From the cell containing the given text, extract its center point as (x, y) coordinate. 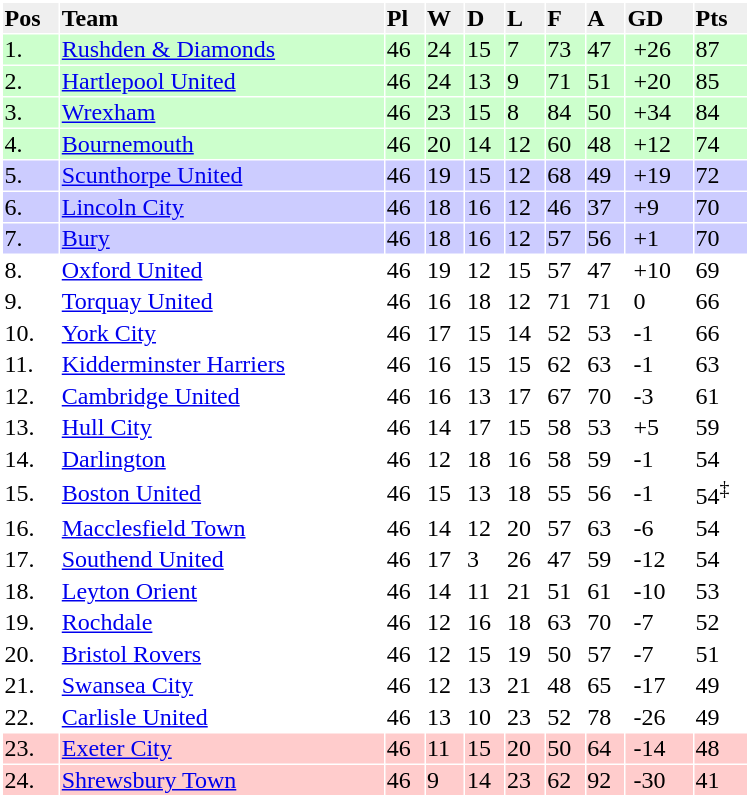
26 (526, 560)
Exeter City (222, 749)
+5 (660, 427)
73 (566, 49)
72 (720, 175)
37 (606, 207)
11. (31, 365)
Bristol Rovers (222, 654)
4. (31, 144)
-6 (660, 528)
Pl (404, 18)
Bournemouth (222, 144)
7 (526, 49)
60 (566, 144)
+19 (660, 175)
-10 (660, 591)
Boston United (222, 494)
5. (31, 175)
Wrexham (222, 113)
+10 (660, 270)
2. (31, 81)
24. (31, 780)
3 (486, 560)
Hull City (222, 427)
Pos (31, 18)
+1 (660, 239)
16. (31, 528)
Shrewsbury Town (222, 780)
-14 (660, 749)
65 (606, 686)
Hartlepool United (222, 81)
F (566, 18)
Cambridge United (222, 396)
68 (566, 175)
10. (31, 333)
8 (526, 113)
21. (31, 686)
85 (720, 81)
L (526, 18)
Rushden & Diamonds (222, 49)
Carlisle United (222, 717)
+9 (660, 207)
Darlington (222, 459)
6. (31, 207)
+20 (660, 81)
Kidderminster Harriers (222, 365)
20. (31, 654)
8. (31, 270)
+34 (660, 113)
Bury (222, 239)
-17 (660, 686)
19. (31, 623)
Team (222, 18)
13. (31, 427)
York City (222, 333)
92 (606, 780)
54‡ (720, 494)
Rochdale (222, 623)
-30 (660, 780)
12. (31, 396)
Scunthorpe United (222, 175)
Lincoln City (222, 207)
14. (31, 459)
-3 (660, 396)
18. (31, 591)
41 (720, 780)
+12 (660, 144)
74 (720, 144)
3. (31, 113)
W (444, 18)
-12 (660, 560)
64 (606, 749)
GD (660, 18)
Leyton Orient (222, 591)
69 (720, 270)
Macclesfield Town (222, 528)
17. (31, 560)
9. (31, 301)
Pts (720, 18)
23. (31, 749)
10 (486, 717)
D (486, 18)
0 (660, 301)
87 (720, 49)
-26 (660, 717)
55 (566, 494)
Oxford United (222, 270)
Swansea City (222, 686)
A (606, 18)
1. (31, 49)
67 (566, 396)
22. (31, 717)
Torquay United (222, 301)
7. (31, 239)
Southend United (222, 560)
+26 (660, 49)
78 (606, 717)
15. (31, 494)
